Capture the cell that displays the provided text and extract its (X, Y) central coordinate. 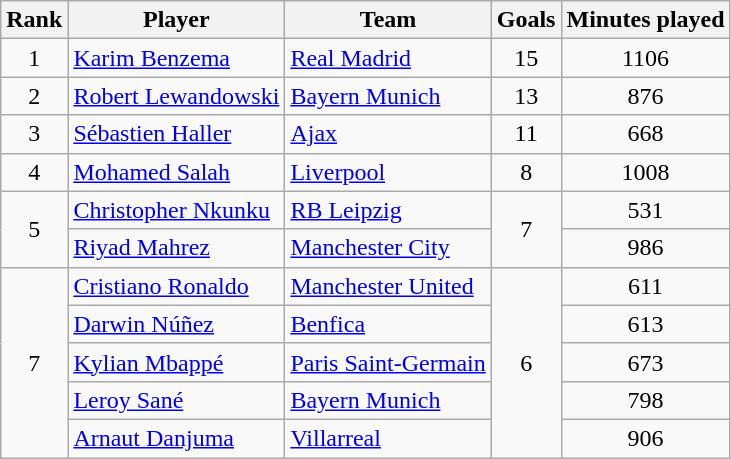
Leroy Sané (176, 400)
986 (646, 248)
Robert Lewandowski (176, 96)
Kylian Mbappé (176, 362)
Karim Benzema (176, 58)
2 (34, 96)
Sébastien Haller (176, 134)
673 (646, 362)
Benfica (388, 324)
Villarreal (388, 438)
8 (526, 172)
Christopher Nkunku (176, 210)
Real Madrid (388, 58)
611 (646, 286)
Minutes played (646, 20)
Darwin Núñez (176, 324)
RB Leipzig (388, 210)
531 (646, 210)
Manchester United (388, 286)
6 (526, 362)
Manchester City (388, 248)
Goals (526, 20)
Team (388, 20)
Paris Saint-Germain (388, 362)
Ajax (388, 134)
Riyad Mahrez (176, 248)
Mohamed Salah (176, 172)
Liverpool (388, 172)
5 (34, 229)
876 (646, 96)
4 (34, 172)
1106 (646, 58)
Arnaut Danjuma (176, 438)
613 (646, 324)
798 (646, 400)
Cristiano Ronaldo (176, 286)
15 (526, 58)
13 (526, 96)
1 (34, 58)
11 (526, 134)
906 (646, 438)
Rank (34, 20)
1008 (646, 172)
668 (646, 134)
3 (34, 134)
Player (176, 20)
